Identify which cell holds the provided text, then report its (X, Y) central coordinate. 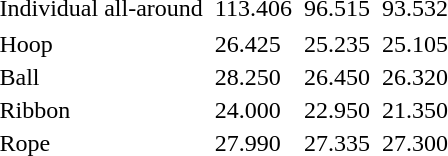
22.950 (336, 110)
24.000 (253, 110)
26.425 (253, 44)
28.250 (253, 77)
25.235 (336, 44)
26.450 (336, 77)
